Identify which cell holds the provided text, then report its (x, y) central coordinate. 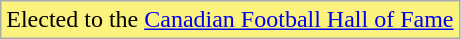
Elected to the Canadian Football Hall of Fame (230, 20)
